Find where the given text appears and provide that cell's center as [X, Y] coordinate. 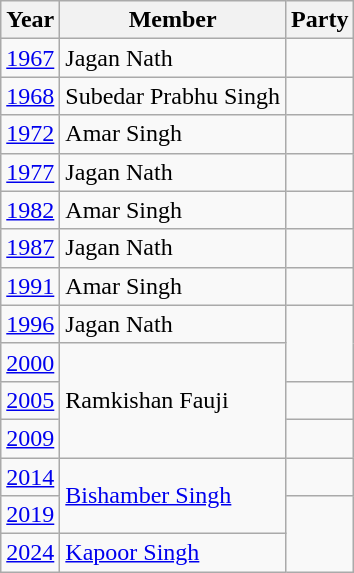
2024 [30, 553]
2000 [30, 362]
1996 [30, 324]
Subedar Prabhu Singh [173, 96]
Party [320, 20]
1987 [30, 248]
1968 [30, 96]
Ramkishan Fauji [173, 400]
Member [173, 20]
Year [30, 20]
2014 [30, 477]
Bishamber Singh [173, 496]
1967 [30, 58]
1991 [30, 286]
2009 [30, 438]
1977 [30, 172]
1972 [30, 134]
2005 [30, 400]
2019 [30, 515]
1982 [30, 210]
Kapoor Singh [173, 553]
